Return (X, Y) of the center of cell containing provided text 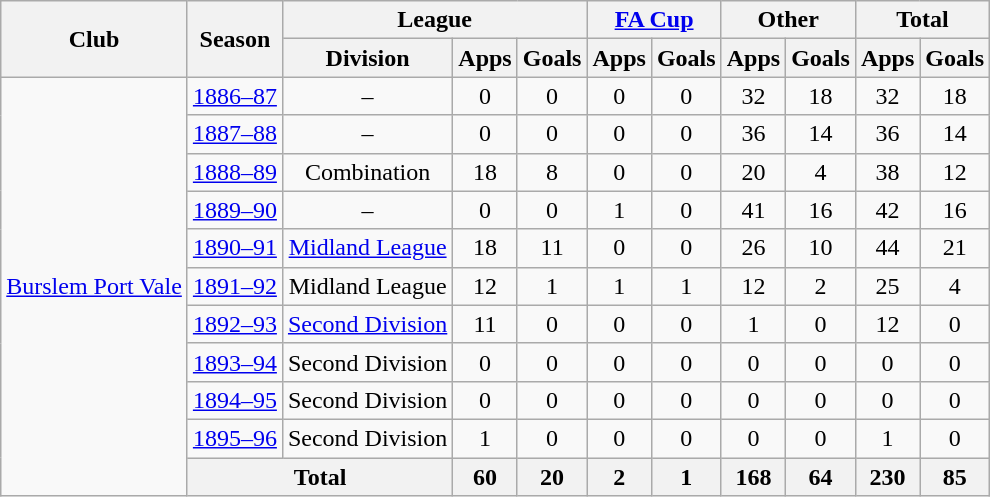
38 (887, 172)
8 (552, 172)
44 (887, 248)
1891–92 (234, 286)
230 (887, 477)
Other (788, 20)
85 (955, 477)
1888–89 (234, 172)
Burslem Port Vale (94, 286)
41 (753, 210)
League (434, 20)
26 (753, 248)
1893–94 (234, 362)
1895–96 (234, 438)
1889–90 (234, 210)
168 (753, 477)
60 (485, 477)
1887–88 (234, 134)
25 (887, 286)
Division (367, 58)
1890–91 (234, 248)
1894–95 (234, 400)
21 (955, 248)
Club (94, 39)
FA Cup (654, 20)
1892–93 (234, 324)
64 (821, 477)
42 (887, 210)
Combination (367, 172)
Season (234, 39)
10 (821, 248)
1886–87 (234, 96)
